Find where the given text appears and provide that cell's center as [x, y] coordinate. 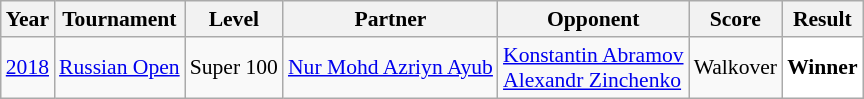
Level [234, 19]
Super 100 [234, 68]
Result [822, 19]
Score [736, 19]
Opponent [594, 19]
Year [28, 19]
Konstantin Abramov Alexandr Zinchenko [594, 68]
2018 [28, 68]
Nur Mohd Azriyn Ayub [390, 68]
Tournament [120, 19]
Partner [390, 19]
Walkover [736, 68]
Winner [822, 68]
Russian Open [120, 68]
